Detect which cell encompasses the target text, then output its (x, y) center coordinate. 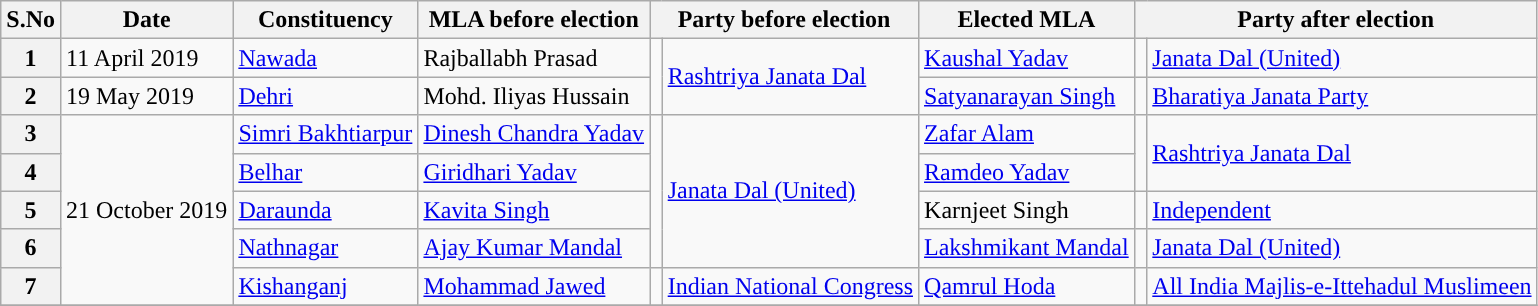
Simri Bakhtiarpur (326, 134)
Bharatiya Janata Party (1342, 96)
Party before election (784, 20)
Satyanarayan Singh (1027, 96)
Dinesh Chandra Yadav (534, 134)
Nawada (326, 58)
19 May 2019 (146, 96)
Rajballabh Prasad (534, 58)
Party after election (1336, 20)
7 (31, 286)
4 (31, 172)
Zafar Alam (1027, 134)
11 April 2019 (146, 58)
Constituency (326, 20)
Giridhari Yadav (534, 172)
Kaushal Yadav (1027, 58)
5 (31, 210)
Kavita Singh (534, 210)
Independent (1342, 210)
Ramdeo Yadav (1027, 172)
2 (31, 96)
Nathnagar (326, 248)
Ajay Kumar Mandal (534, 248)
21 October 2019 (146, 210)
Belhar (326, 172)
Daraunda (326, 210)
Qamrul Hoda (1027, 286)
Lakshmikant Mandal (1027, 248)
Karnjeet Singh (1027, 210)
1 (31, 58)
Indian National Congress (790, 286)
S.No (31, 20)
All India Majlis-e-Ittehadul Muslimeen (1342, 286)
Mohd. Iliyas Hussain (534, 96)
Mohammad Jawed (534, 286)
Dehri (326, 96)
Date (146, 20)
Elected MLA (1027, 20)
6 (31, 248)
MLA before election (534, 20)
Kishanganj (326, 286)
3 (31, 134)
